Search for the cell housing the specified text and yield its (x, y) center coordinate. 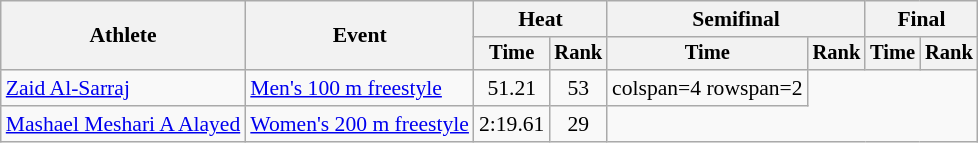
Mashael Meshari A Alayed (124, 124)
53 (578, 88)
Final (921, 19)
Men's 100 m freestyle (360, 88)
51.21 (512, 88)
Heat (540, 19)
Athlete (124, 36)
Event (360, 36)
Zaid Al-Sarraj (124, 88)
colspan=4 rowspan=2 (708, 88)
Semifinal (736, 19)
29 (578, 124)
Women's 200 m freestyle (360, 124)
2:19.61 (512, 124)
